Detect which cell encompasses the target text, then output its (X, Y) center coordinate. 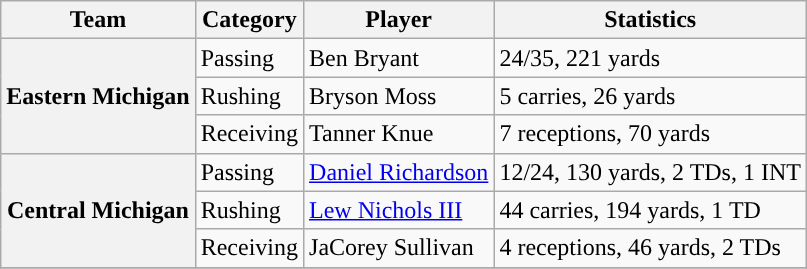
24/35, 221 yards (650, 58)
7 receptions, 70 yards (650, 134)
JaCorey Sullivan (399, 248)
Player (399, 20)
Team (98, 20)
Daniel Richardson (399, 172)
12/24, 130 yards, 2 TDs, 1 INT (650, 172)
Bryson Moss (399, 96)
Lew Nichols III (399, 210)
Category (249, 20)
Eastern Michigan (98, 96)
Ben Bryant (399, 58)
Tanner Knue (399, 134)
5 carries, 26 yards (650, 96)
Statistics (650, 20)
44 carries, 194 yards, 1 TD (650, 210)
Central Michigan (98, 210)
4 receptions, 46 yards, 2 TDs (650, 248)
